Return the [x, y] coordinate for the center point of the cell that contains the specified text.  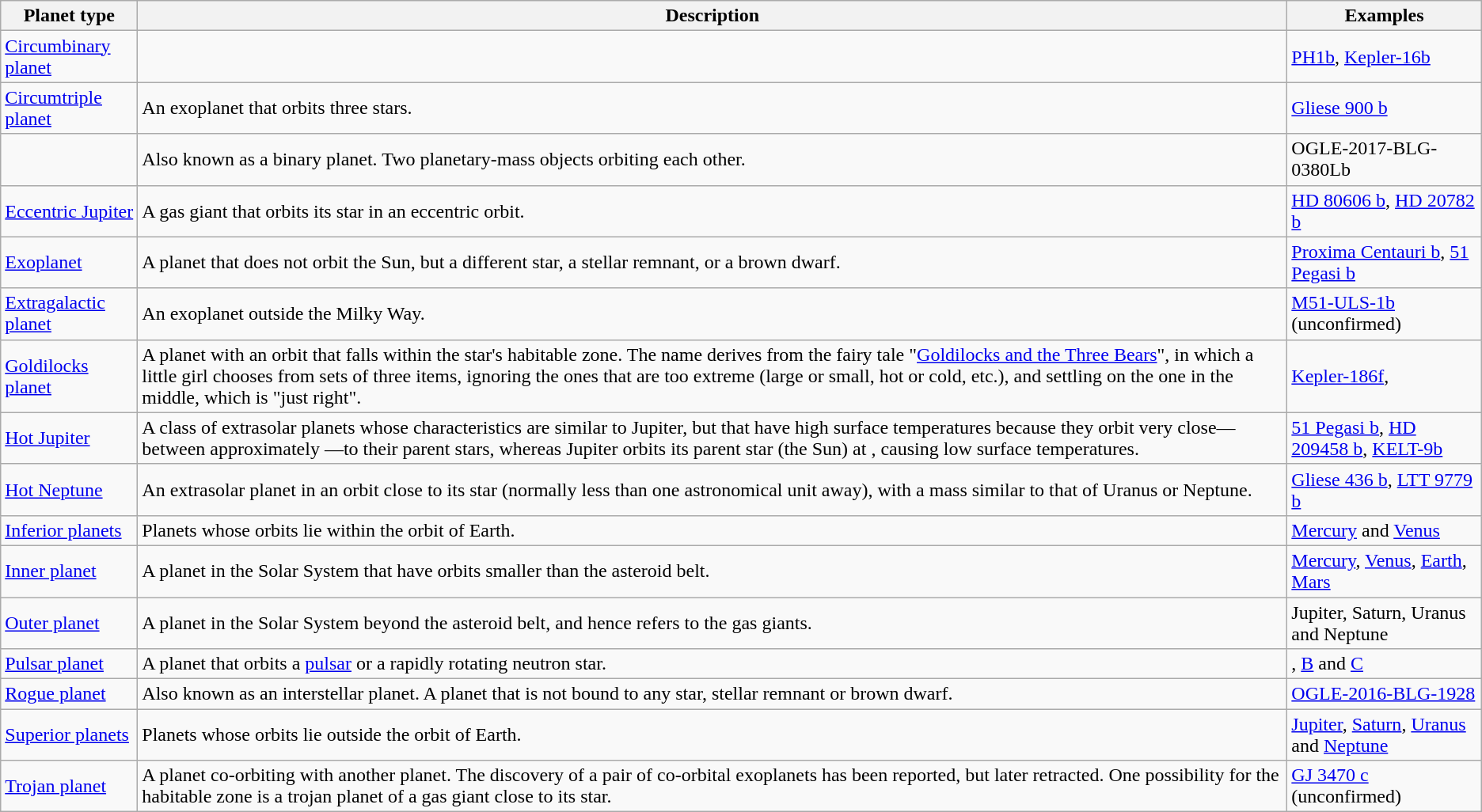
Circumtriple planet [70, 108]
Mercury, Venus, Earth, Mars [1384, 571]
Gliese 900 b [1384, 108]
Goldilocks planet [70, 376]
Trojan planet [70, 787]
Outer planet [70, 622]
Inferior planets [70, 530]
Hot Jupiter [70, 438]
Exoplanet [70, 263]
A planet in the Solar System beyond the asteroid belt, and hence refers to the gas giants. [712, 622]
A planet that does not orbit the Sun, but a different star, a stellar remnant, or a brown dwarf. [712, 263]
Examples [1384, 16]
HD 80606 b, HD 20782 b [1384, 211]
OGLE-2016-BLG-1928 [1384, 694]
A gas giant that orbits its star in an eccentric orbit. [712, 211]
Hot Neptune [70, 489]
A planet in the Solar System that have orbits smaller than the asteroid belt. [712, 571]
Circumbinary planet [70, 57]
M51-ULS-1b (unconfirmed) [1384, 313]
Planet type [70, 16]
Planets whose orbits lie within the orbit of Earth. [712, 530]
Inner planet [70, 571]
Kepler-186f, [1384, 376]
An exoplanet that orbits three stars. [712, 108]
Pulsar planet [70, 664]
Also known as a binary planet. Two planetary-mass objects orbiting each other. [712, 160]
Planets whose orbits lie outside the orbit of Earth. [712, 734]
Mercury and Venus [1384, 530]
OGLE-2017-BLG-0380Lb [1384, 160]
Gliese 436 b, LTT 9779 b [1384, 489]
51 Pegasi b, HD 209458 b, KELT-9b [1384, 438]
Proxima Centauri b, 51 Pegasi b [1384, 263]
An extrasolar planet in an orbit close to its star (normally less than one astronomical unit away), with a mass similar to that of Uranus or Neptune. [712, 489]
, B and C [1384, 664]
GJ 3470 c (unconfirmed) [1384, 787]
Rogue planet [70, 694]
PH1b, Kepler-16b [1384, 57]
A planet that orbits a pulsar or a rapidly rotating neutron star. [712, 664]
Extragalactic planet [70, 313]
Also known as an interstellar planet. A planet that is not bound to any star, stellar remnant or brown dwarf. [712, 694]
Eccentric Jupiter [70, 211]
Superior planets [70, 734]
Description [712, 16]
An exoplanet outside the Milky Way. [712, 313]
